From the cell containing the given text, extract its center point as (X, Y) coordinate. 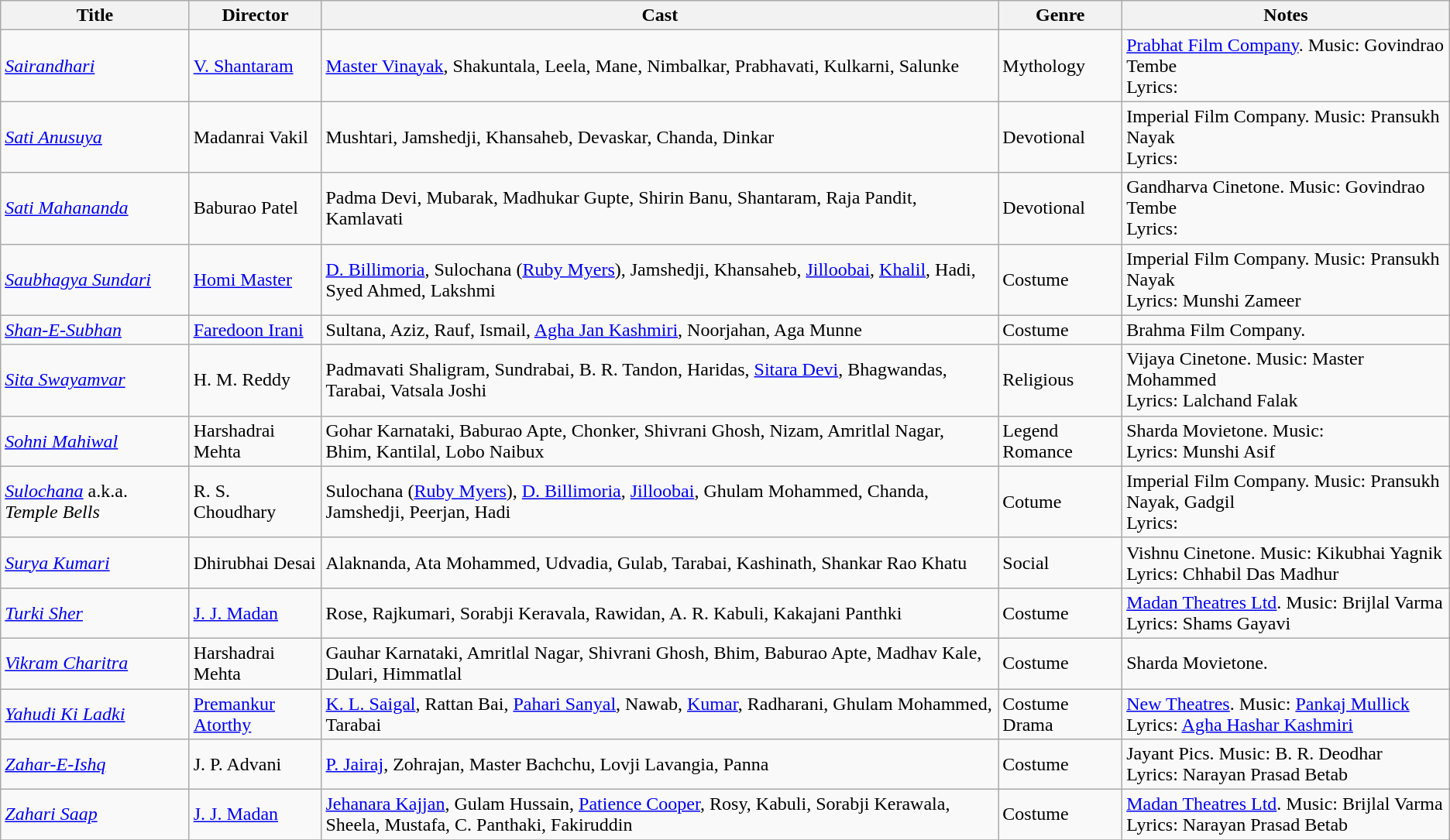
Director (256, 15)
Master Vinayak, Shakuntala, Leela, Mane, Nimbalkar, Prabhavati, Kulkarni, Salunke (660, 66)
Faredoon Irani (256, 330)
Shan-E-Subhan (94, 330)
Sita Swayamvar (94, 380)
Padma Devi, Mubarak, Madhukar Gupte, Shirin Banu, Shantaram, Raja Pandit, Kamlavati (660, 208)
Yahudi Ki Ladki (94, 714)
Sati Anusuya (94, 137)
Gauhar Karnataki, Amritlal Nagar, Shivrani Ghosh, Bhim, Baburao Apte, Madhav Kale, Dulari, Himmatlal (660, 663)
Imperial Film Company. Music: Pransukh Nayak, GadgilLyrics: (1286, 502)
Madan Theatres Ltd. Music: Brijlal VarmaLyrics: Shams Gayavi (1286, 613)
Title (94, 15)
V. Shantaram (256, 66)
Rose, Rajkumari, Sorabji Keravala, Rawidan, A. R. Kabuli, Kakajani Panthki (660, 613)
D. Billimoria, Sulochana (Ruby Myers), Jamshedji, Khansaheb, Jilloobai, Khalil, Hadi, Syed Ahmed, Lakshmi (660, 279)
Saubhagya Sundari (94, 279)
J. P. Advani (256, 765)
Zahari Saap (94, 814)
Sharda Movietone. (1286, 663)
Imperial Film Company. Music: Pransukh NayakLyrics: Munshi Zameer (1286, 279)
Premankur Atorthy (256, 714)
Legend Romance (1060, 441)
Alaknanda, Ata Mohammed, Udvadia, Gulab, Tarabai, Kashinath, Shankar Rao Khatu (660, 562)
Genre (1060, 15)
Cast (660, 15)
Gandharva Cinetone. Music: Govindrao TembeLyrics: (1286, 208)
Prabhat Film Company. Music: Govindrao TembeLyrics: (1286, 66)
Sulochana (Ruby Myers), D. Billimoria, Jilloobai, Ghulam Mohammed, Chanda, Jamshedji, Peerjan, Hadi (660, 502)
Brahma Film Company. (1286, 330)
Gohar Karnataki, Baburao Apte, Chonker, Shivrani Ghosh, Nizam, Amritlal Nagar, Bhim, Kantilal, Lobo Naibux (660, 441)
Madanrai Vakil (256, 137)
New Theatres. Music: Pankaj MullickLyrics: Agha Hashar Kashmiri (1286, 714)
Sulochana a.k.a. Temple Bells (94, 502)
Sairandhari (94, 66)
K. L. Saigal, Rattan Bai, Pahari Sanyal, Nawab, Kumar, Radharani, Ghulam Mohammed, Tarabai (660, 714)
Vijaya Cinetone. Music: Master MohammedLyrics: Lalchand Falak (1286, 380)
Imperial Film Company. Music: Pransukh NayakLyrics: (1286, 137)
Religious (1060, 380)
Vishnu Cinetone. Music: Kikubhai YagnikLyrics: Chhabil Das Madhur (1286, 562)
Homi Master (256, 279)
Dhirubhai Desai (256, 562)
P. Jairaj, Zohrajan, Master Bachchu, Lovji Lavangia, Panna (660, 765)
Mythology (1060, 66)
R. S. Choudhary (256, 502)
Jehanara Kajjan, Gulam Hussain, Patience Cooper, Rosy, Kabuli, Sorabji Kerawala, Sheela, Mustafa, C. Panthaki, Fakiruddin (660, 814)
Jayant Pics. Music: B. R. DeodharLyrics: Narayan Prasad Betab (1286, 765)
Turki Sher (94, 613)
Padmavati Shaligram, Sundrabai, B. R. Tandon, Haridas, Sitara Devi, Bhagwandas, Tarabai, Vatsala Joshi (660, 380)
Social (1060, 562)
Zahar-E-Ishq (94, 765)
Sohni Mahiwal (94, 441)
Sharda Movietone. Music: Lyrics: Munshi Asif (1286, 441)
Cotume (1060, 502)
Surya Kumari (94, 562)
Notes (1286, 15)
H. M. Reddy (256, 380)
Sultana, Aziz, Rauf, Ismail, Agha Jan Kashmiri, Noorjahan, Aga Munne (660, 330)
Mushtari, Jamshedji, Khansaheb, Devaskar, Chanda, Dinkar (660, 137)
Vikram Charitra (94, 663)
Costume Drama (1060, 714)
Sati Mahananda (94, 208)
Madan Theatres Ltd. Music: Brijlal VarmaLyrics: Narayan Prasad Betab (1286, 814)
Baburao Patel (256, 208)
